From the cell containing the given text, extract its center point as [x, y] coordinate. 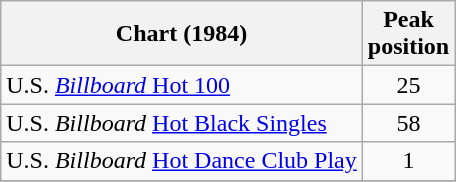
1 [408, 161]
Peakposition [408, 34]
58 [408, 123]
Chart (1984) [182, 34]
25 [408, 85]
U.S. Billboard Hot Dance Club Play [182, 161]
U.S. Billboard Hot Black Singles [182, 123]
U.S. Billboard Hot 100 [182, 85]
